Pinpoint the cell where the given text exists, returning its [X, Y] midpoint coordinate. 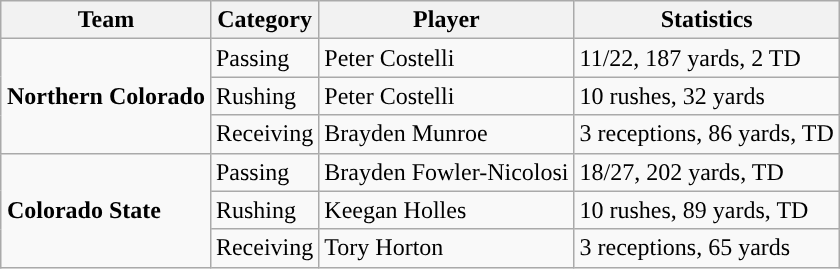
11/22, 187 yards, 2 TD [706, 58]
Tory Horton [446, 248]
Keegan Holles [446, 210]
3 receptions, 65 yards [706, 248]
Northern Colorado [106, 96]
Team [106, 20]
Colorado State [106, 210]
3 receptions, 86 yards, TD [706, 134]
Category [264, 20]
Brayden Munroe [446, 134]
10 rushes, 32 yards [706, 96]
Player [446, 20]
18/27, 202 yards, TD [706, 172]
Statistics [706, 20]
10 rushes, 89 yards, TD [706, 210]
Brayden Fowler-Nicolosi [446, 172]
